For the text-containing cell, return its midpoint in (X, Y) coordinate format. 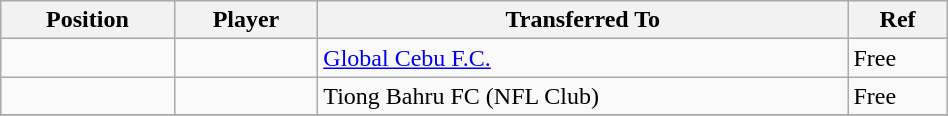
Transferred To (583, 20)
Ref (898, 20)
Player (246, 20)
Tiong Bahru FC (NFL Club) (583, 96)
Global Cebu F.C. (583, 58)
Position (88, 20)
